Pinpoint the cell where the given text exists, returning its (X, Y) midpoint coordinate. 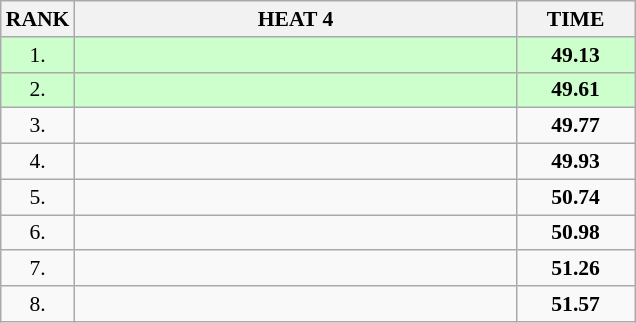
50.98 (576, 233)
49.61 (576, 90)
5. (38, 197)
8. (38, 304)
50.74 (576, 197)
6. (38, 233)
51.26 (576, 269)
49.93 (576, 162)
TIME (576, 19)
HEAT 4 (295, 19)
51.57 (576, 304)
7. (38, 269)
4. (38, 162)
2. (38, 90)
1. (38, 55)
49.13 (576, 55)
3. (38, 126)
49.77 (576, 126)
RANK (38, 19)
